Search for the cell housing the specified text and yield its [X, Y] center coordinate. 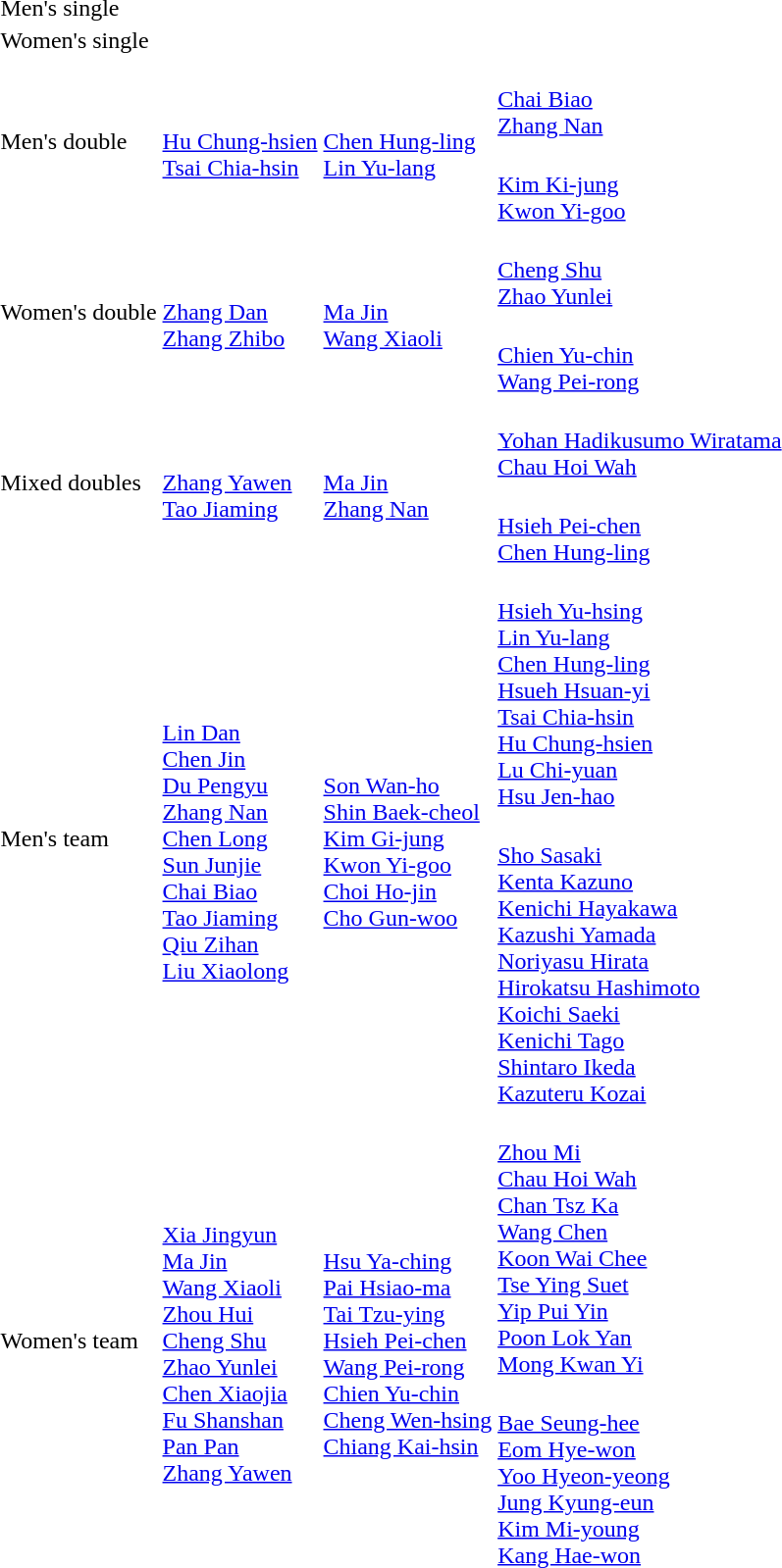
Zhang DanZhang Zhibo [239, 312]
Zhang YawenTao Jiaming [239, 482]
Ma JinWang Xiaoli [408, 312]
Son Wan-ho Shin Baek-cheol Kim Gi-jung Kwon Yi-goo Choi Ho-jin Cho Gun-woo [408, 839]
Hu Chung-hsienTsai Chia-hsin [239, 141]
Chen Hung-lingLin Yu-lang [408, 141]
Ma JinZhang Nan [408, 482]
Lin Dan Chen Jin Du Pengyu Zhang Nan Chen Long Sun Junjie Chai Biao Tao Jiaming Qiu Zihan Liu Xiaolong [239, 839]
